Search for the cell housing the specified text and yield its (x, y) center coordinate. 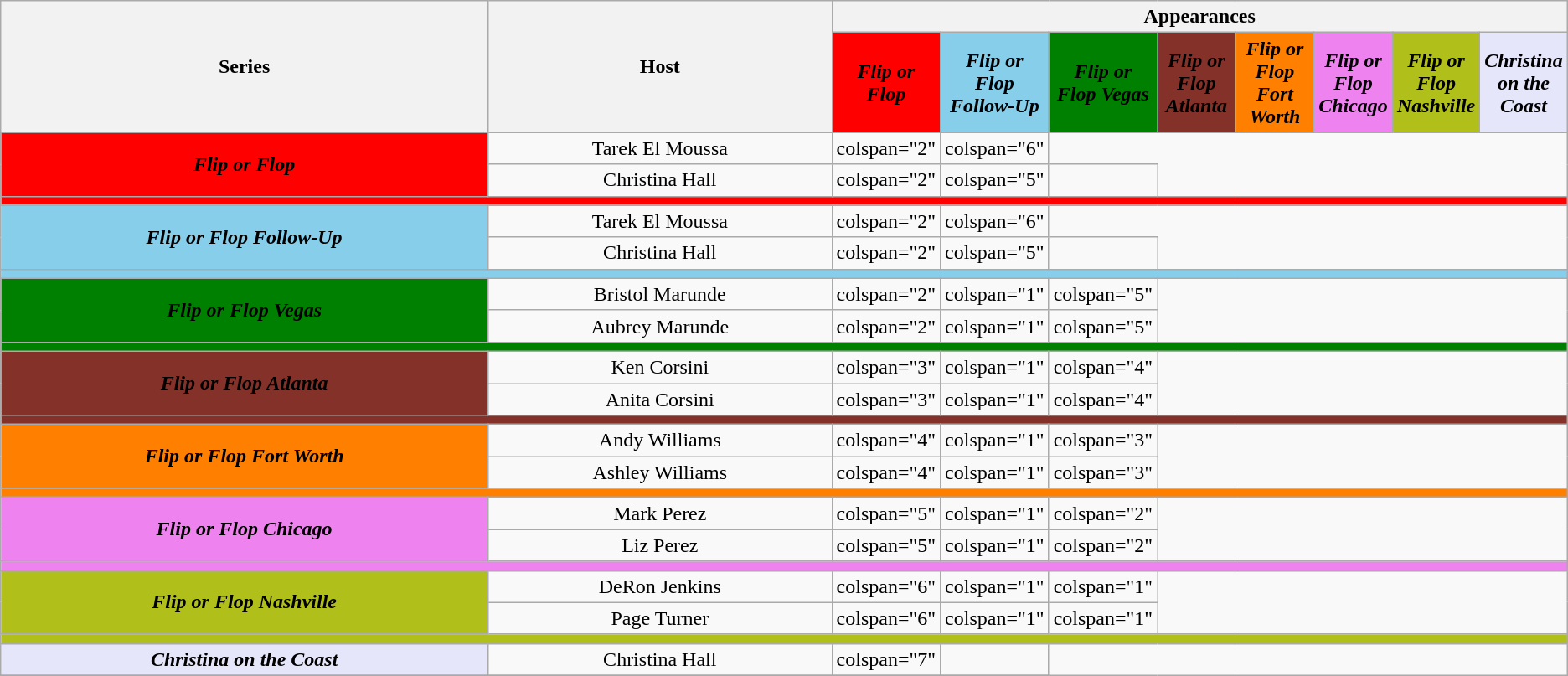
Host (660, 67)
DeRon Jenkins (660, 586)
Mark Perez (660, 513)
Anita Corsini (660, 400)
Aubrey Marunde (660, 326)
Ashley Williams (660, 472)
Liz Perez (660, 545)
Page Turner (660, 618)
Series (245, 67)
Ken Corsini (660, 367)
colspan="7" (886, 659)
Bristol Marunde (660, 294)
Andy Williams (660, 441)
Appearances (1199, 17)
